Pinpoint the cell where the given text exists, returning its [X, Y] midpoint coordinate. 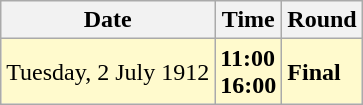
Final [322, 72]
Tuesday, 2 July 1912 [108, 72]
Date [108, 20]
Time [248, 20]
11:0016:00 [248, 72]
Round [322, 20]
